Locate the cell with the specified text and output its [x, y] center coordinate. 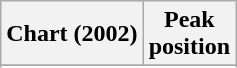
Peakposition [189, 34]
Chart (2002) [72, 34]
